Identify which cell holds the provided text, then report its (X, Y) central coordinate. 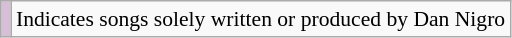
Indicates songs solely written or produced by Dan Nigro (260, 19)
